Search for the cell housing the specified text and yield its [x, y] center coordinate. 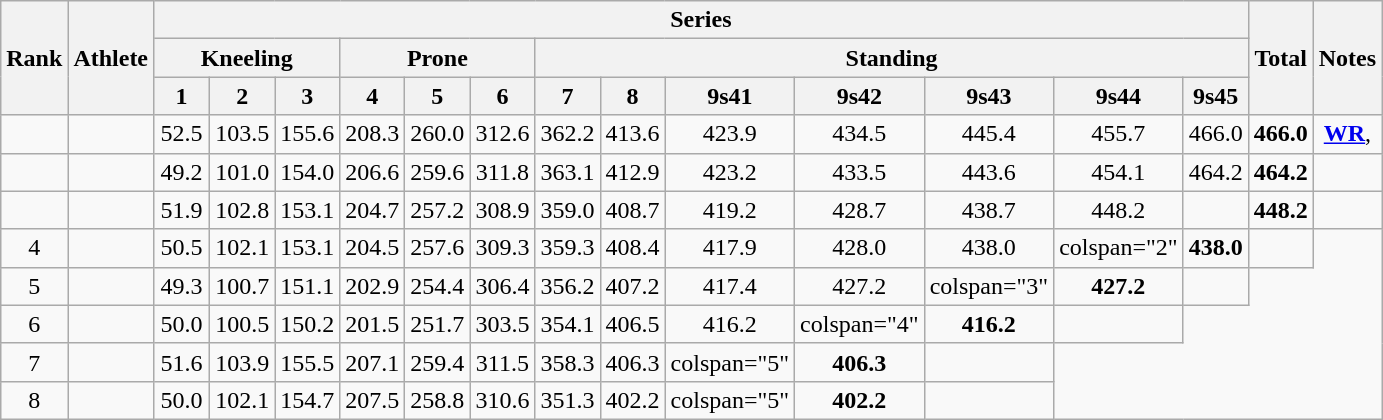
100.5 [242, 324]
151.1 [308, 286]
9s42 [860, 96]
206.6 [372, 172]
363.1 [568, 172]
201.5 [372, 324]
WR, [1347, 134]
362.2 [568, 134]
419.2 [730, 210]
9s41 [730, 96]
303.5 [502, 324]
9s43 [989, 96]
2 [242, 96]
155.6 [308, 134]
434.5 [860, 134]
412.9 [632, 172]
colspan="2" [1119, 248]
259.4 [438, 362]
Rank [34, 58]
406.5 [632, 324]
433.5 [860, 172]
259.6 [438, 172]
254.4 [438, 286]
208.3 [372, 134]
413.6 [632, 134]
102.8 [242, 210]
438.7 [989, 210]
49.3 [182, 286]
Prone [438, 58]
154.7 [308, 400]
colspan="4" [860, 324]
207.1 [372, 362]
colspan="3" [989, 286]
423.9 [730, 134]
445.4 [989, 134]
309.3 [502, 248]
103.9 [242, 362]
Athlete [111, 58]
260.0 [438, 134]
417.4 [730, 286]
354.1 [568, 324]
103.5 [242, 134]
Kneeling [247, 58]
257.6 [438, 248]
257.2 [438, 210]
202.9 [372, 286]
358.3 [568, 362]
443.6 [989, 172]
311.8 [502, 172]
3 [308, 96]
408.7 [632, 210]
154.0 [308, 172]
207.5 [372, 400]
Total [1280, 58]
50.5 [182, 248]
155.5 [308, 362]
Notes [1347, 58]
312.6 [502, 134]
407.2 [632, 286]
310.6 [502, 400]
1 [182, 96]
306.4 [502, 286]
455.7 [1119, 134]
359.0 [568, 210]
454.1 [1119, 172]
49.2 [182, 172]
9s44 [1119, 96]
51.6 [182, 362]
428.7 [860, 210]
359.3 [568, 248]
308.9 [502, 210]
204.7 [372, 210]
204.5 [372, 248]
150.2 [308, 324]
51.9 [182, 210]
311.5 [502, 362]
423.2 [730, 172]
351.3 [568, 400]
9s45 [1216, 96]
356.2 [568, 286]
101.0 [242, 172]
251.7 [438, 324]
Standing [892, 58]
100.7 [242, 286]
52.5 [182, 134]
258.8 [438, 400]
Series [702, 20]
417.9 [730, 248]
408.4 [632, 248]
428.0 [860, 248]
